From the cell containing the given text, extract its center point as (X, Y) coordinate. 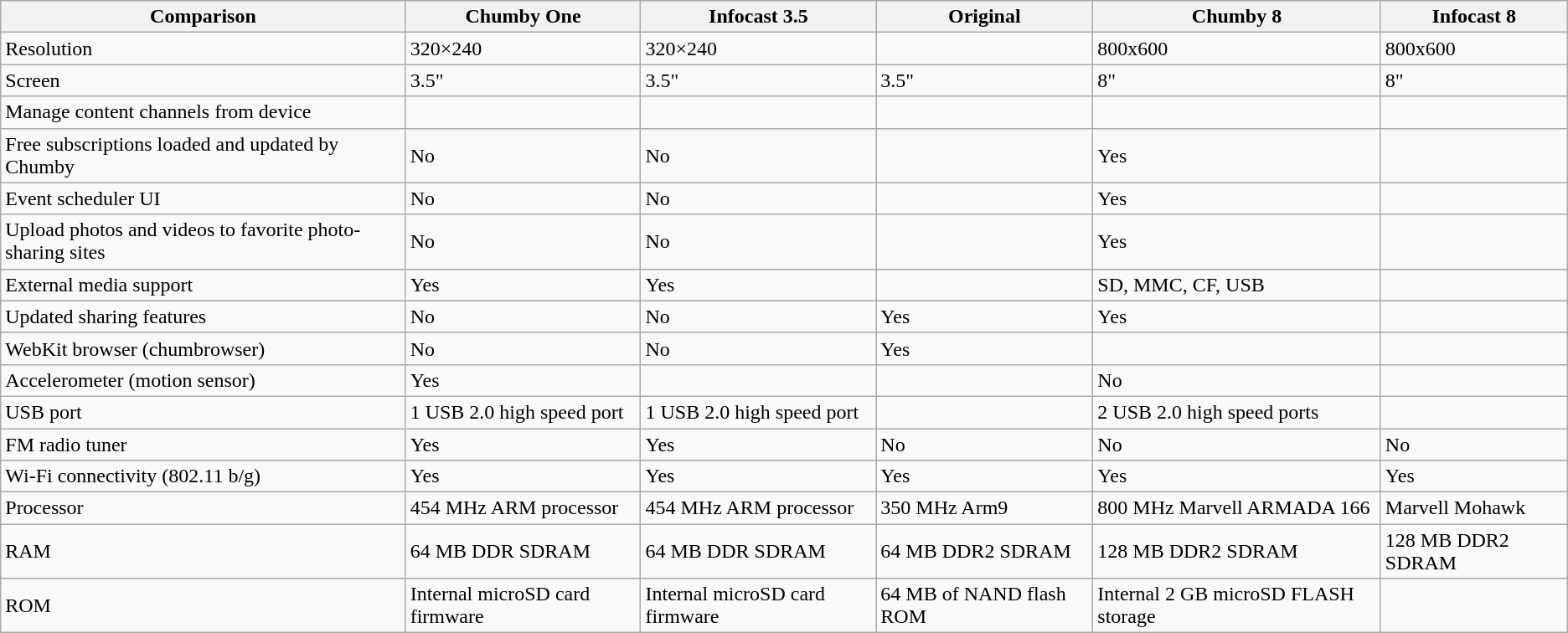
Infocast 3.5 (759, 17)
Screen (203, 80)
Original (985, 17)
350 MHz Arm9 (985, 508)
Wi-Fi connectivity (802.11 b/g) (203, 476)
Accelerometer (motion sensor) (203, 380)
Event scheduler UI (203, 198)
Chumby One (523, 17)
Infocast 8 (1474, 17)
Upload photos and videos to favorite photo-sharing sites (203, 241)
2 USB 2.0 high speed ports (1237, 412)
External media support (203, 285)
ROM (203, 606)
Manage content channels from device (203, 112)
FM radio tuner (203, 445)
RAM (203, 551)
800 MHz Marvell ARMADA 166 (1237, 508)
Marvell Mohawk (1474, 508)
SD, MMC, CF, USB (1237, 285)
USB port (203, 412)
Updated sharing features (203, 316)
64 MB DDR2 SDRAM (985, 551)
Free subscriptions loaded and updated by Chumby (203, 156)
Comparison (203, 17)
Processor (203, 508)
Resolution (203, 49)
Internal 2 GB microSD FLASH storage (1237, 606)
64 MB of NAND flash ROM (985, 606)
WebKit browser (chumbrowser) (203, 348)
Chumby 8 (1237, 17)
